Extract the [X, Y] coordinate from the center of the cell holding the provided text.  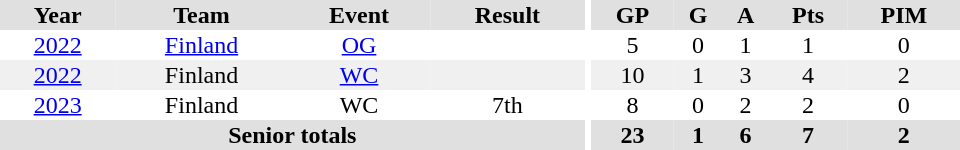
Event [359, 15]
10 [632, 75]
6 [746, 135]
OG [359, 45]
7 [808, 135]
Result [507, 15]
8 [632, 105]
2023 [58, 105]
A [746, 15]
PIM [904, 15]
3 [746, 75]
GP [632, 15]
G [698, 15]
7th [507, 105]
23 [632, 135]
4 [808, 75]
Pts [808, 15]
Team [202, 15]
5 [632, 45]
Senior totals [292, 135]
Year [58, 15]
